Search for the cell housing the specified text and yield its (x, y) center coordinate. 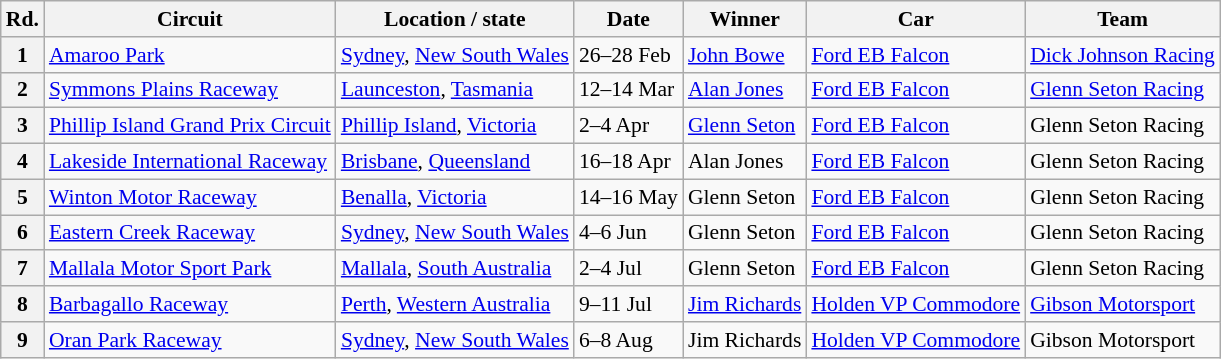
3 (22, 126)
7 (22, 269)
9 (22, 340)
12–14 Mar (628, 90)
Symmons Plains Raceway (190, 90)
9–11 Jul (628, 304)
Winton Motor Raceway (190, 197)
Mallala Motor Sport Park (190, 269)
6 (22, 233)
Eastern Creek Raceway (190, 233)
Car (916, 19)
Circuit (190, 19)
4 (22, 162)
16–18 Apr (628, 162)
Brisbane, Queensland (455, 162)
Barbagallo Raceway (190, 304)
Perth, Western Australia (455, 304)
2–4 Jul (628, 269)
14–16 May (628, 197)
Phillip Island Grand Prix Circuit (190, 126)
John Bowe (744, 55)
Phillip Island, Victoria (455, 126)
26–28 Feb (628, 55)
6–8 Aug (628, 340)
Team (1122, 19)
Launceston, Tasmania (455, 90)
Date (628, 19)
Location / state (455, 19)
Amaroo Park (190, 55)
4–6 Jun (628, 233)
Benalla, Victoria (455, 197)
Mallala, South Australia (455, 269)
Rd. (22, 19)
Dick Johnson Racing (1122, 55)
2–4 Apr (628, 126)
Winner (744, 19)
2 (22, 90)
8 (22, 304)
1 (22, 55)
5 (22, 197)
Lakeside International Raceway (190, 162)
Oran Park Raceway (190, 340)
